Search for the cell housing the specified text and yield its (x, y) center coordinate. 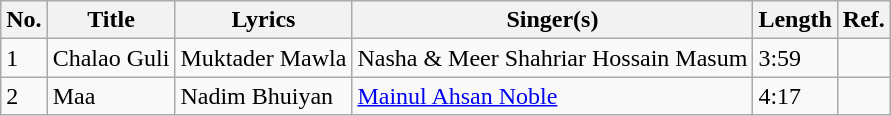
4:17 (795, 96)
Nasha & Meer Shahriar Hossain Masum (552, 58)
Lyrics (264, 20)
Muktader Mawla (264, 58)
Maa (111, 96)
Singer(s) (552, 20)
No. (24, 20)
Mainul Ahsan Noble (552, 96)
1 (24, 58)
Chalao Guli (111, 58)
2 (24, 96)
3:59 (795, 58)
Title (111, 20)
Ref. (864, 20)
Length (795, 20)
Nadim Bhuiyan (264, 96)
